Pinpoint the cell where the given text exists, returning its (X, Y) midpoint coordinate. 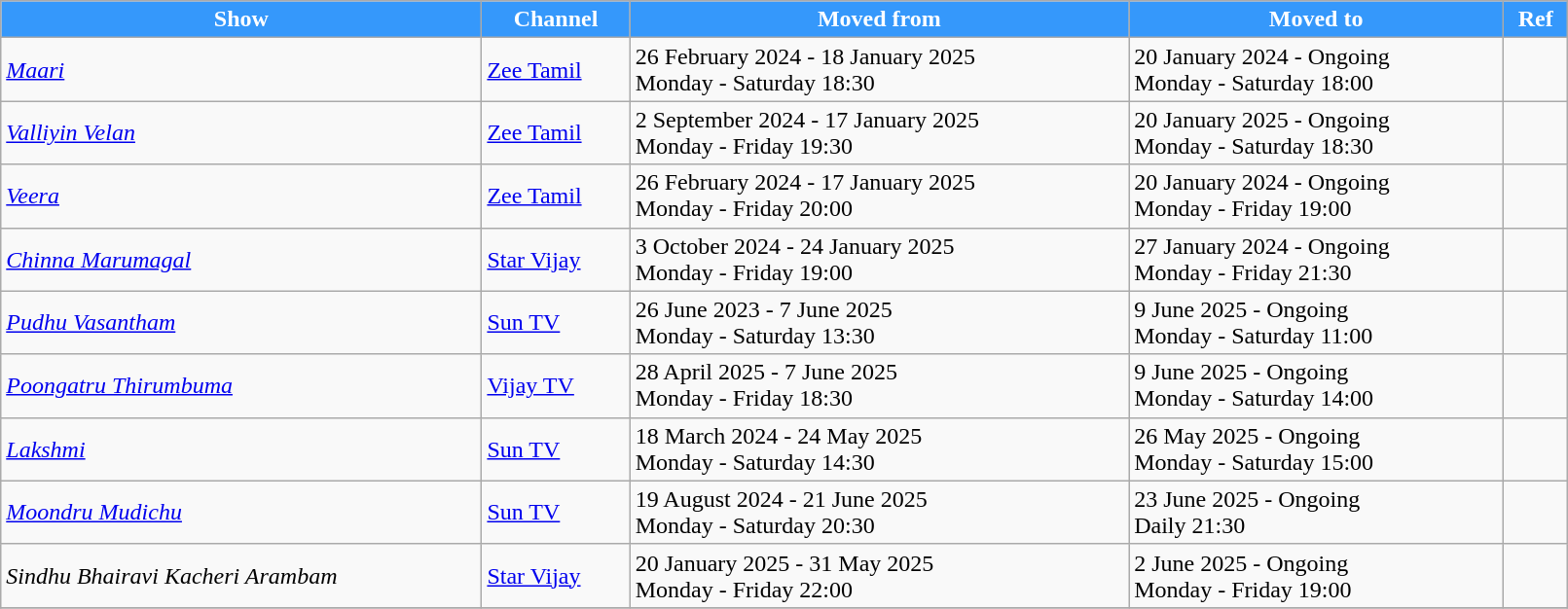
2 September 2024 - 17 January 2025 Monday - Friday 19:30 (879, 132)
Channel (556, 19)
Moondru Mudichu (241, 512)
27 January 2024 - Ongoing Monday - Friday 21:30 (1316, 259)
9 June 2025 - Ongoing Monday - Saturday 11:00 (1316, 323)
28 April 2025 - 7 June 2025 Monday - Friday 18:30 (879, 385)
23 June 2025 - Ongoing Daily 21:30 (1316, 512)
2 June 2025 - Ongoing Monday - Friday 19:00 (1316, 576)
Vijay TV (556, 385)
19 August 2024 - 21 June 2025 Monday - Saturday 20:30 (879, 512)
Pudhu Vasantham (241, 323)
Show (241, 19)
26 June 2023 - 7 June 2025 Monday - Saturday 13:30 (879, 323)
3 October 2024 - 24 January 2025 Monday - Friday 19:00 (879, 259)
20 January 2025 - 31 May 2025 Monday - Friday 22:00 (879, 576)
Moved from (879, 19)
Sindhu Bhairavi Kacheri Arambam (241, 576)
20 January 2024 - Ongoing Monday - Friday 19:00 (1316, 197)
20 January 2024 - Ongoing Monday - Saturday 18:00 (1316, 70)
Ref (1536, 19)
Chinna Marumagal (241, 259)
Maari (241, 70)
Lakshmi (241, 449)
20 January 2025 - Ongoing Monday - Saturday 18:30 (1316, 132)
9 June 2025 - Ongoing Monday - Saturday 14:00 (1316, 385)
Valliyin Velan (241, 132)
26 February 2024 - 18 January 2025 Monday - Saturday 18:30 (879, 70)
26 February 2024 - 17 January 2025 Monday - Friday 20:00 (879, 197)
26 May 2025 - Ongoing Monday - Saturday 15:00 (1316, 449)
Poongatru Thirumbuma (241, 385)
18 March 2024 - 24 May 2025 Monday - Saturday 14:30 (879, 449)
Moved to (1316, 19)
Veera (241, 197)
